From the cell containing the given text, extract its center point as (X, Y) coordinate. 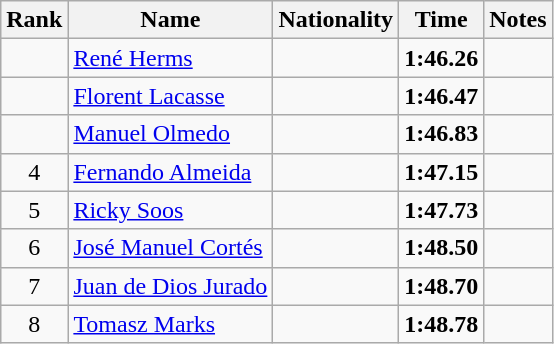
Name (170, 20)
4 (34, 172)
Time (442, 20)
1:48.78 (442, 324)
Ricky Soos (170, 210)
6 (34, 248)
Juan de Dios Jurado (170, 286)
1:47.15 (442, 172)
Rank (34, 20)
1:46.47 (442, 96)
1:47.73 (442, 210)
Tomasz Marks (170, 324)
5 (34, 210)
José Manuel Cortés (170, 248)
Florent Lacasse (170, 96)
René Herms (170, 58)
8 (34, 324)
1:46.83 (442, 134)
1:48.70 (442, 286)
7 (34, 286)
1:48.50 (442, 248)
Nationality (336, 20)
Fernando Almeida (170, 172)
Notes (518, 20)
Manuel Olmedo (170, 134)
1:46.26 (442, 58)
